From the cell containing the given text, extract its center point as [x, y] coordinate. 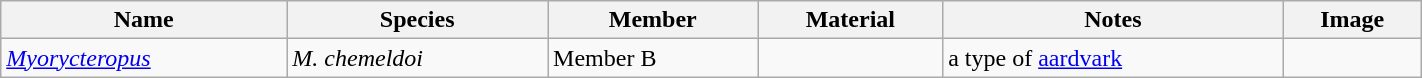
Member [653, 20]
Name [144, 20]
M. chemeldoi [418, 58]
Species [418, 20]
Image [1352, 20]
Notes [1113, 20]
Material [850, 20]
Myorycteropus [144, 58]
Member B [653, 58]
a type of aardvark [1113, 58]
